Output the [X, Y] coordinate of the center of the cell containing the given text.  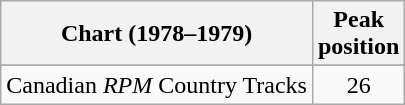
Canadian RPM Country Tracks [157, 85]
26 [358, 85]
Peakposition [358, 34]
Chart (1978–1979) [157, 34]
